For the text-containing cell, return its midpoint in (x, y) coordinate format. 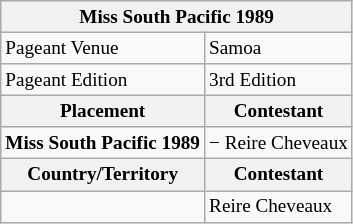
Pageant Venue (103, 48)
Placement (103, 111)
Reire Cheveaux (279, 206)
Samoa (279, 48)
Country/Territory (103, 175)
− Reire Cheveaux (279, 143)
Pageant Edition (103, 80)
3rd Edition (279, 80)
